From the cell containing the given text, extract its center point as [X, Y] coordinate. 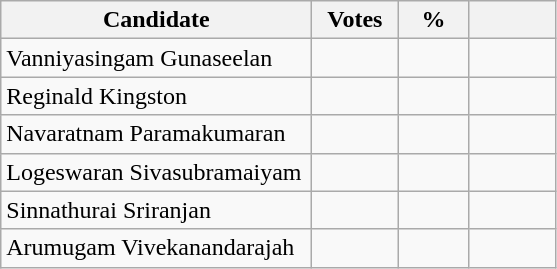
% [434, 20]
Votes [355, 20]
Reginald Kingston [156, 96]
Logeswaran Sivasubramaiyam [156, 172]
Candidate [156, 20]
Navaratnam Paramakumaran [156, 134]
Arumugam Vivekanandarajah [156, 248]
Sinnathurai Sriranjan [156, 210]
Vanniyasingam Gunaseelan [156, 58]
